Provide the [x, y] coordinate of the cell's center where the given text is located.  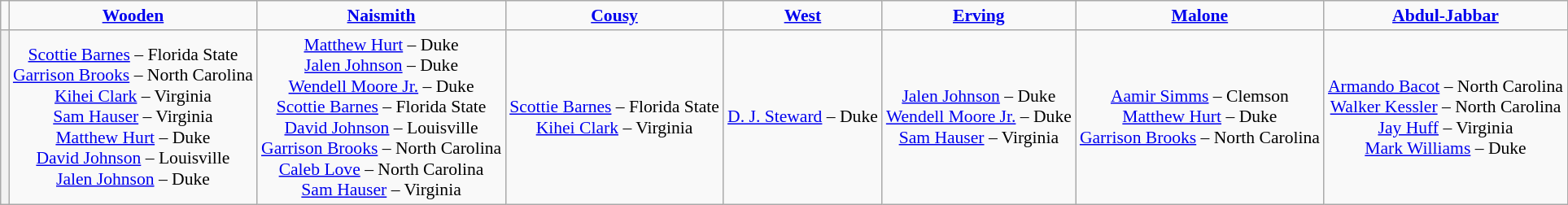
Scottie Barnes – Florida StateKihei Clark – Virginia [614, 117]
Cousy [614, 15]
Abdul-Jabbar [1445, 15]
Armando Bacot – North CarolinaWalker Kessler – North CarolinaJay Huff – VirginiaMark Williams – Duke [1445, 117]
Erving [979, 15]
West [802, 15]
Aamir Simms – ClemsonMatthew Hurt – DukeGarrison Brooks – North Carolina [1199, 117]
Jalen Johnson – DukeWendell Moore Jr. – DukeSam Hauser – Virginia [979, 117]
Malone [1199, 15]
D. J. Steward – Duke [802, 117]
Naismith [381, 15]
Wooden [133, 15]
